From the cell containing the given text, extract its center point as (X, Y) coordinate. 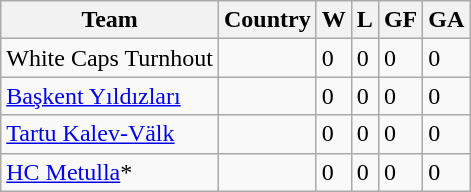
Tartu Kalev-Välk (110, 134)
HC Metulla* (110, 172)
W (334, 20)
GF (400, 20)
L (364, 20)
White Caps Turnhout (110, 58)
Team (110, 20)
Başkent Yıldızları (110, 96)
Country (268, 20)
GA (446, 20)
